Output the (X, Y) coordinate of the center of the cell containing the given text.  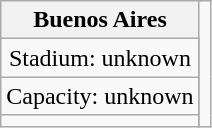
Capacity: unknown (100, 96)
Stadium: unknown (100, 58)
Buenos Aires (100, 20)
